Output the [x, y] coordinate of the center of the cell containing the given text.  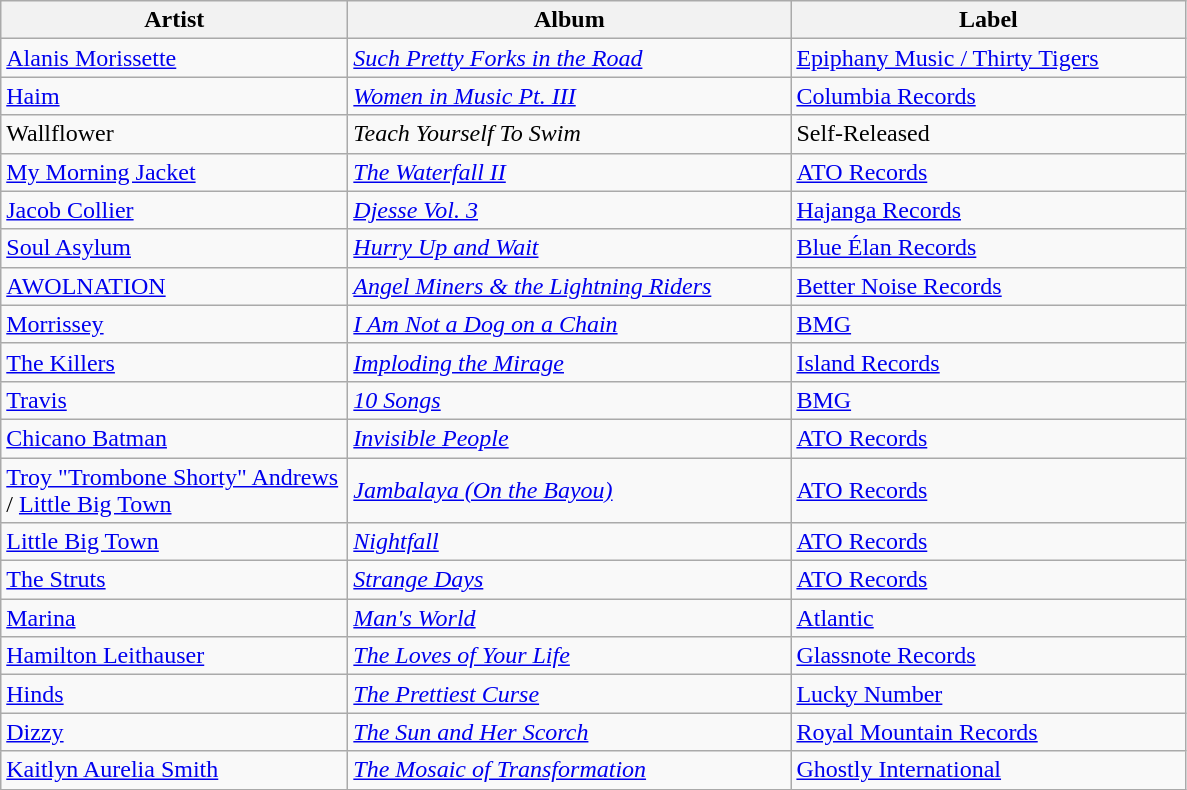
Such Pretty Forks in the Road [570, 58]
The Waterfall II [570, 172]
Haim [174, 96]
Ghostly International [988, 770]
Dizzy [174, 732]
Hamilton Leithauser [174, 656]
The Mosaic of Transformation [570, 770]
Nightfall [570, 542]
The Prettiest Curse [570, 694]
Djesse Vol. 3 [570, 210]
The Struts [174, 580]
Strange Days [570, 580]
Label [988, 20]
I Am Not a Dog on a Chain [570, 324]
Morrissey [174, 324]
Hurry Up and Wait [570, 248]
Imploding the Mirage [570, 362]
The Sun and Her Scorch [570, 732]
Blue Élan Records [988, 248]
The Loves of Your Life [570, 656]
Glassnote Records [988, 656]
Kaitlyn Aurelia Smith [174, 770]
Alanis Morissette [174, 58]
Island Records [988, 362]
Marina [174, 618]
Self-Released [988, 134]
Columbia Records [988, 96]
Women in Music Pt. III [570, 96]
The Killers [174, 362]
Invisible People [570, 438]
Travis [174, 400]
Jacob Collier [174, 210]
Atlantic [988, 618]
Teach Yourself To Swim [570, 134]
Album [570, 20]
10 Songs [570, 400]
Royal Mountain Records [988, 732]
Jambalaya (On the Bayou) [570, 490]
AWOLNATION [174, 286]
Epiphany Music / Thirty Tigers [988, 58]
Little Big Town [174, 542]
Lucky Number [988, 694]
Artist [174, 20]
Man's World [570, 618]
Better Noise Records [988, 286]
Hajanga Records [988, 210]
Wallflower [174, 134]
Hinds [174, 694]
Angel Miners & the Lightning Riders [570, 286]
Chicano Batman [174, 438]
Troy "Trombone Shorty" Andrews / Little Big Town [174, 490]
Soul Asylum [174, 248]
My Morning Jacket [174, 172]
